Detect which cell encompasses the target text, then output its [x, y] center coordinate. 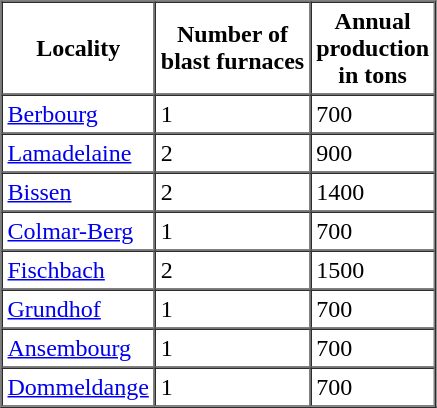
Ansembourg [78, 348]
Fischbach [78, 270]
Bissen [78, 192]
Berbourg [78, 114]
1500 [372, 270]
Number of blast furnaces [232, 48]
Lamadelaine [78, 154]
Colmar-Berg [78, 232]
Annual production in tons [372, 48]
900 [372, 154]
1400 [372, 192]
Dommeldange [78, 388]
Grundhof [78, 310]
Locality [78, 48]
